Determine the [X, Y] coordinate at the center of the cell enclosing the given text.  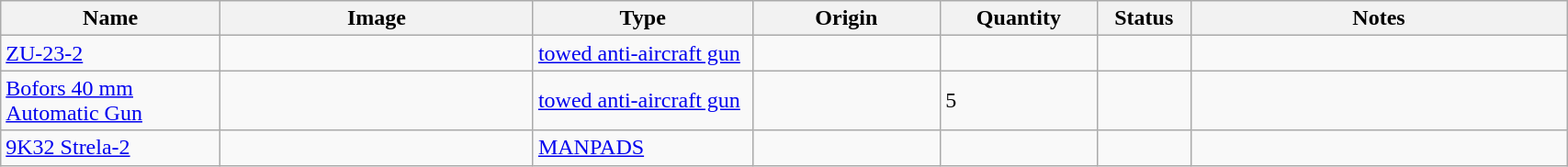
Bofors 40 mm Automatic Gun [110, 101]
Notes [1378, 18]
9K32 Strela-2 [110, 148]
Origin [847, 18]
Image [377, 18]
ZU-23-2 [110, 53]
Name [110, 18]
Type [643, 18]
Quantity [1019, 18]
MANPADS [643, 148]
5 [1019, 101]
Status [1144, 18]
